Identify which cell holds the provided text, then report its (x, y) central coordinate. 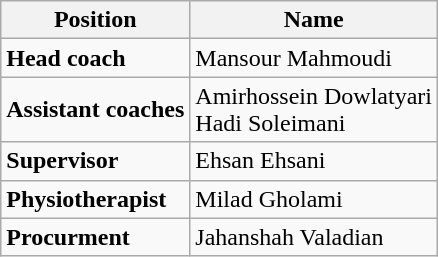
Amirhossein Dowlatyari Hadi Soleimani (314, 110)
Procurment (96, 237)
Head coach (96, 58)
Mansour Mahmoudi (314, 58)
Assistant coaches (96, 110)
Position (96, 20)
Name (314, 20)
Jahanshah Valadian (314, 237)
Ehsan Ehsani (314, 161)
Supervisor (96, 161)
Physiotherapist (96, 199)
Milad Gholami (314, 199)
